Detect which cell encompasses the target text, then output its [X, Y] center coordinate. 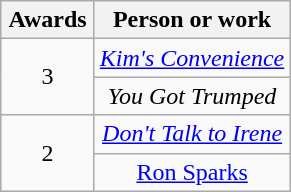
Person or work [192, 20]
Awards [48, 20]
Kim's Convenience [192, 58]
Ron Sparks [192, 172]
3 [48, 77]
You Got Trumped [192, 96]
2 [48, 153]
Don't Talk to Irene [192, 134]
